Find where the given text appears and provide that cell's center as (X, Y) coordinate. 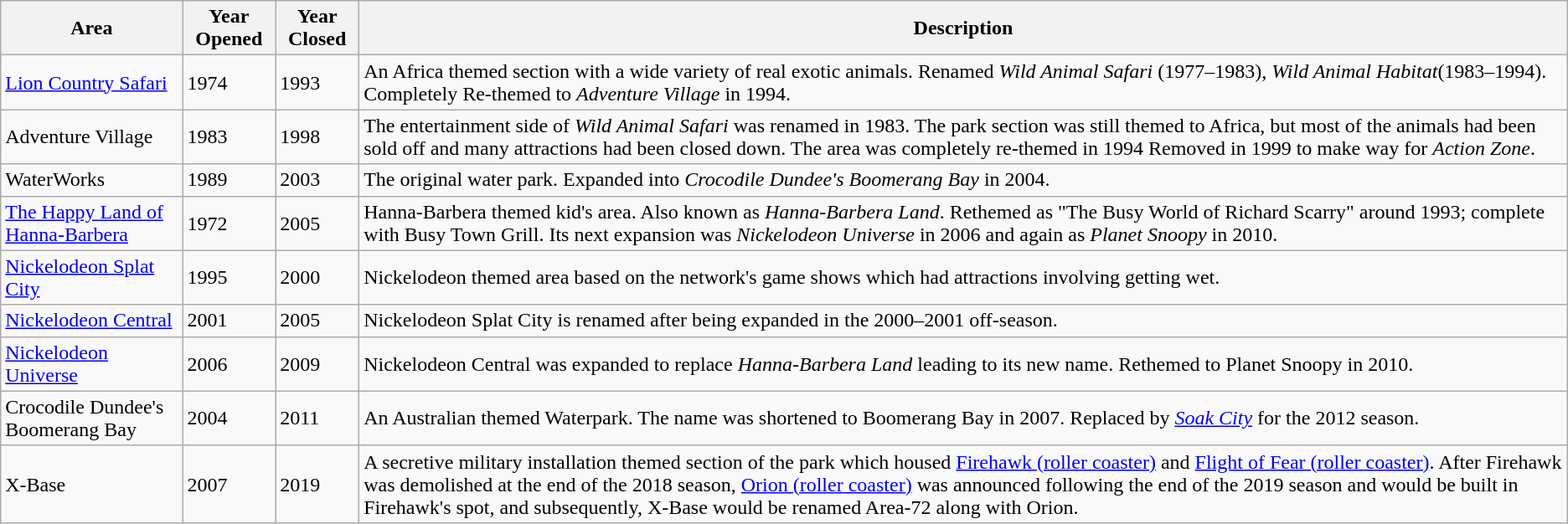
Nickelodeon Central (92, 321)
1974 (230, 82)
2019 (317, 484)
The Happy Land of Hanna-Barbera (92, 223)
2007 (230, 484)
Adventure Village (92, 137)
2009 (317, 363)
An Australian themed Waterpark. The name was shortened to Boomerang Bay in 2007. Replaced by Soak City for the 2012 season. (963, 419)
WaterWorks (92, 180)
2011 (317, 419)
Crocodile Dundee's Boomerang Bay (92, 419)
1993 (317, 82)
Nickelodeon Splat City is renamed after being expanded in the 2000–2001 off-season. (963, 321)
2004 (230, 419)
1972 (230, 223)
The original water park. Expanded into Crocodile Dundee's Boomerang Bay in 2004. (963, 180)
X-Base (92, 484)
1983 (230, 137)
Nickelodeon themed area based on the network's game shows which had attractions involving getting wet. (963, 278)
Lion Country Safari (92, 82)
Nickelodeon Splat City (92, 278)
Year Closed (317, 28)
Description (963, 28)
Year Opened (230, 28)
1995 (230, 278)
2000 (317, 278)
1989 (230, 180)
Nickelodeon Central was expanded to replace Hanna-Barbera Land leading to its new name. Rethemed to Planet Snoopy in 2010. (963, 363)
2001 (230, 321)
Nickelodeon Universe (92, 363)
1998 (317, 137)
2006 (230, 363)
2003 (317, 180)
Area (92, 28)
